For the text-containing cell, return its midpoint in [X, Y] coordinate format. 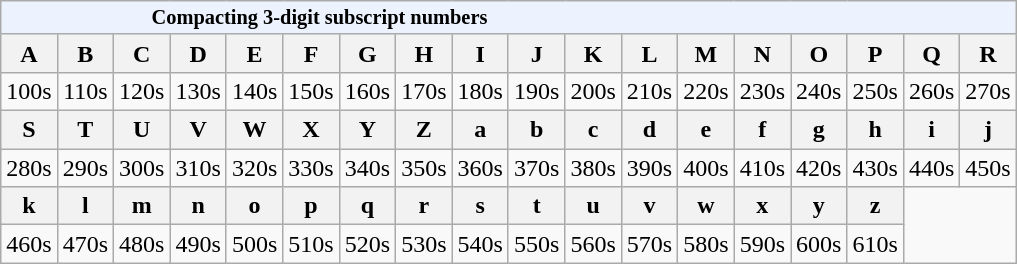
100s [29, 91]
E [254, 53]
Q [931, 53]
R [988, 53]
450s [988, 168]
t [536, 206]
420s [819, 168]
Z [424, 130]
v [649, 206]
330s [311, 168]
320s [254, 168]
e [706, 130]
370s [536, 168]
h [875, 130]
520s [367, 244]
390s [649, 168]
g [819, 130]
610s [875, 244]
W [254, 130]
Compacting 3-digit subscript numbers [508, 18]
430s [875, 168]
160s [367, 91]
250s [875, 91]
350s [424, 168]
580s [706, 244]
H [424, 53]
510s [311, 244]
X [311, 130]
200s [593, 91]
410s [762, 168]
q [367, 206]
170s [424, 91]
f [762, 130]
n [198, 206]
M [706, 53]
p [311, 206]
k [29, 206]
460s [29, 244]
110s [85, 91]
w [706, 206]
d [649, 130]
D [198, 53]
470s [85, 244]
l [85, 206]
F [311, 53]
530s [424, 244]
210s [649, 91]
I [480, 53]
j [988, 130]
480s [142, 244]
120s [142, 91]
150s [311, 91]
400s [706, 168]
m [142, 206]
x [762, 206]
570s [649, 244]
560s [593, 244]
490s [198, 244]
a [480, 130]
340s [367, 168]
240s [819, 91]
130s [198, 91]
K [593, 53]
B [85, 53]
U [142, 130]
L [649, 53]
J [536, 53]
A [29, 53]
300s [142, 168]
c [593, 130]
260s [931, 91]
550s [536, 244]
i [931, 130]
180s [480, 91]
o [254, 206]
Y [367, 130]
T [85, 130]
C [142, 53]
270s [988, 91]
360s [480, 168]
440s [931, 168]
540s [480, 244]
600s [819, 244]
230s [762, 91]
r [424, 206]
S [29, 130]
590s [762, 244]
b [536, 130]
P [875, 53]
N [762, 53]
u [593, 206]
z [875, 206]
s [480, 206]
380s [593, 168]
310s [198, 168]
190s [536, 91]
140s [254, 91]
290s [85, 168]
V [198, 130]
O [819, 53]
y [819, 206]
280s [29, 168]
500s [254, 244]
220s [706, 91]
G [367, 53]
